From the cell containing the given text, extract its center point as (x, y) coordinate. 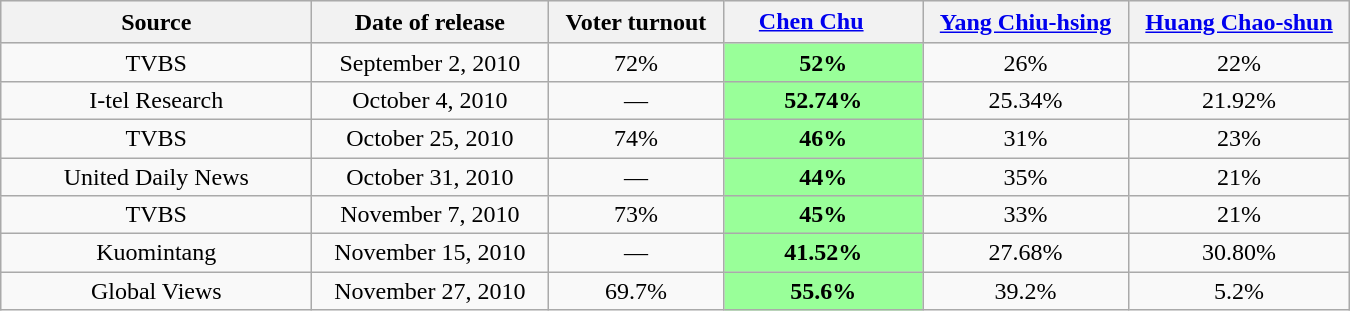
Global Views (156, 291)
52% (824, 62)
25.34% (1025, 100)
Kuomintang (156, 253)
5.2% (1240, 291)
September 2, 2010 (430, 62)
46% (824, 138)
33% (1025, 215)
35% (1025, 177)
27.68% (1025, 253)
October 25, 2010 (430, 138)
Yang Chiu-hsing (1025, 22)
45% (824, 215)
55.6% (824, 291)
Voter turnout (636, 22)
26% (1025, 62)
October 31, 2010 (430, 177)
72% (636, 62)
November 15, 2010 (430, 253)
41.52% (824, 253)
November 27, 2010 (430, 291)
44% (824, 177)
I-tel Research (156, 100)
United Daily News (156, 177)
74% (636, 138)
73% (636, 215)
52.74% (824, 100)
23% (1240, 138)
October 4, 2010 (430, 100)
30.80% (1240, 253)
39.2% (1025, 291)
69.7% (636, 291)
November 7, 2010 (430, 215)
22% (1240, 62)
Source (156, 22)
31% (1025, 138)
21.92% (1240, 100)
Date of release (430, 22)
Chen Chu (824, 22)
Huang Chao-shun (1240, 22)
